Identify which cell holds the provided text, then report its [x, y] central coordinate. 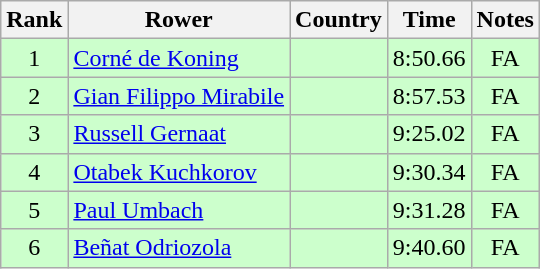
Paul Umbach [179, 210]
Rank [34, 20]
Corné de Koning [179, 58]
Notes [505, 20]
9:25.02 [429, 134]
8:57.53 [429, 96]
9:31.28 [429, 210]
Russell Gernaat [179, 134]
5 [34, 210]
Otabek Kuchkorov [179, 172]
1 [34, 58]
4 [34, 172]
3 [34, 134]
Rower [179, 20]
9:30.34 [429, 172]
8:50.66 [429, 58]
Country [339, 20]
Beñat Odriozola [179, 248]
6 [34, 248]
Time [429, 20]
9:40.60 [429, 248]
2 [34, 96]
Gian Filippo Mirabile [179, 96]
